Scan for the cell matching the given text and deliver its (X, Y) coordinate at center. 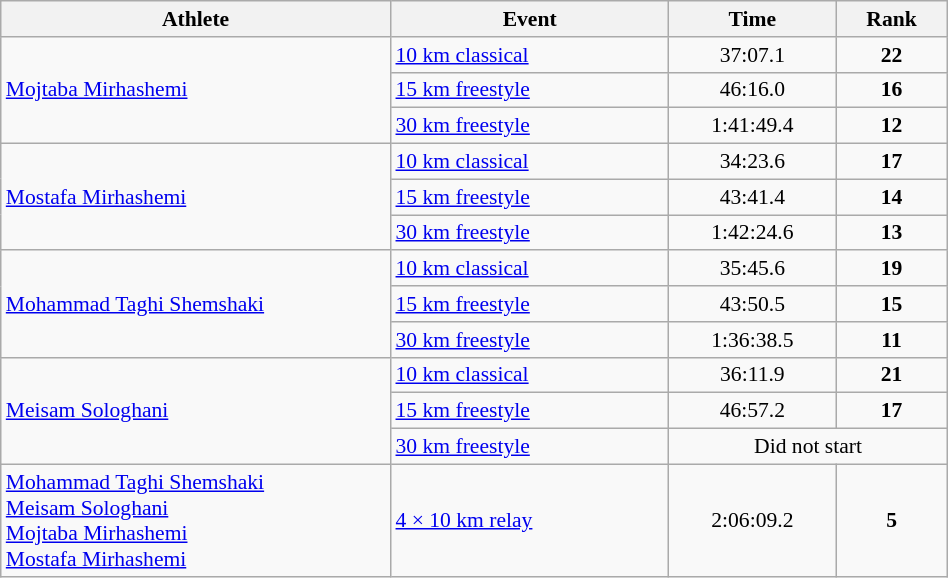
16 (892, 90)
Mohammad Taghi Shemshaki (196, 304)
Rank (892, 19)
Meisam Sologhani (196, 410)
1:36:38.5 (752, 340)
12 (892, 126)
4 × 10 km relay (529, 520)
Mohammad Taghi ShemshakiMeisam SologhaniMojtaba MirhashemiMostafa Mirhashemi (196, 520)
43:41.4 (752, 197)
1:41:49.4 (752, 126)
Time (752, 19)
13 (892, 233)
5 (892, 520)
35:45.6 (752, 269)
Did not start (808, 447)
Mostafa Mirhashemi (196, 198)
11 (892, 340)
37:07.1 (752, 55)
36:11.9 (752, 375)
14 (892, 197)
Mojtaba Mirhashemi (196, 90)
15 (892, 304)
21 (892, 375)
1:42:24.6 (752, 233)
2:06:09.2 (752, 520)
22 (892, 55)
34:23.6 (752, 162)
46:57.2 (752, 411)
19 (892, 269)
Event (529, 19)
Athlete (196, 19)
43:50.5 (752, 304)
46:16.0 (752, 90)
